Determine the (X, Y) coordinate at the center of the cell enclosing the given text.  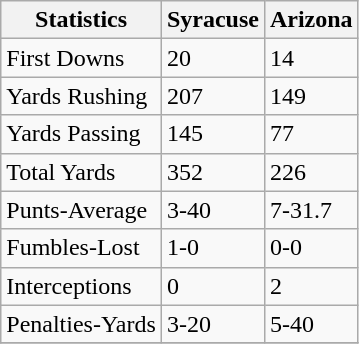
Arizona (311, 20)
1-0 (212, 248)
5-40 (311, 324)
Yards Passing (82, 134)
Penalties-Yards (82, 324)
3-40 (212, 210)
Statistics (82, 20)
Punts-Average (82, 210)
Yards Rushing (82, 96)
Interceptions (82, 286)
3-20 (212, 324)
207 (212, 96)
Total Yards (82, 172)
2 (311, 286)
0-0 (311, 248)
226 (311, 172)
7-31.7 (311, 210)
77 (311, 134)
Syracuse (212, 20)
Fumbles-Lost (82, 248)
352 (212, 172)
20 (212, 58)
14 (311, 58)
145 (212, 134)
149 (311, 96)
0 (212, 286)
First Downs (82, 58)
